Return [x, y] of the center of cell containing provided text 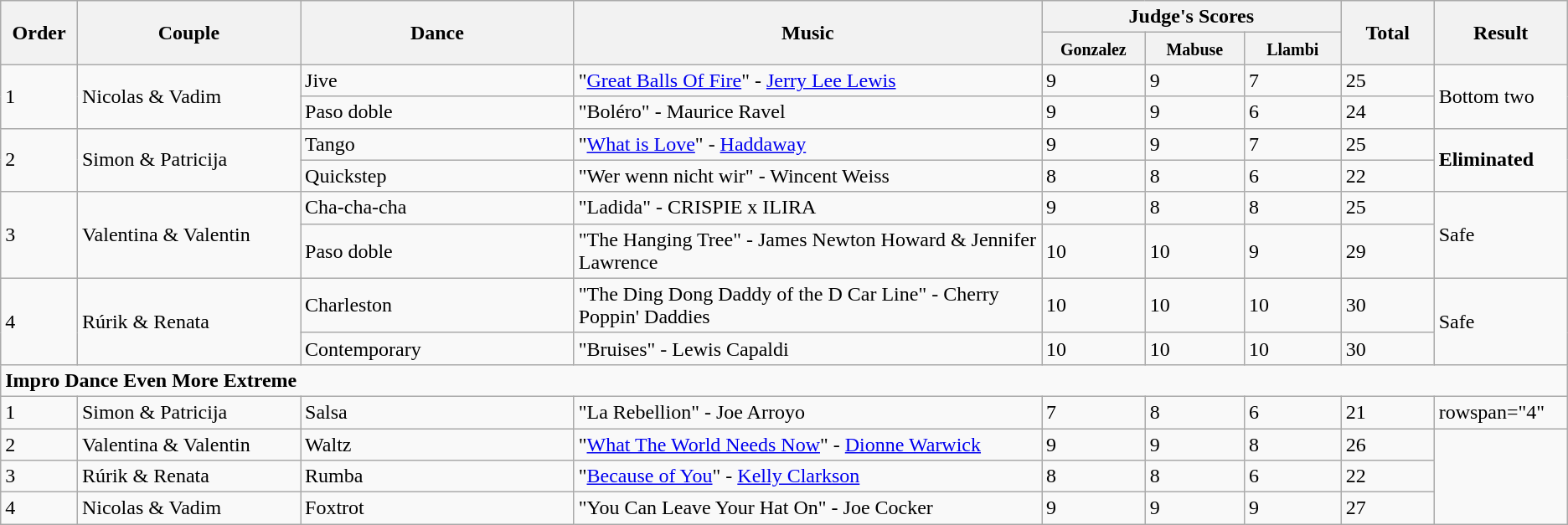
Total [1387, 33]
Quickstep [437, 176]
"The Ding Dong Daddy of the D Car Line" - Cherry Poppin' Daddies [807, 305]
26 [1387, 445]
Foxtrot [437, 508]
27 [1387, 508]
Rumba [437, 476]
"What is Love" - Haddaway [807, 144]
"You Can Leave Your Hat On" - Joe Cocker [807, 508]
Mabuse [1194, 49]
rowspan="4" [1501, 412]
21 [1387, 412]
Jive [437, 80]
Waltz [437, 445]
Tango [437, 144]
"Because of You" - Kelly Clarkson [807, 476]
"Bruises" - Lewis Capaldi [807, 348]
29 [1387, 251]
Contemporary [437, 348]
"Ladida" - CRISPIE x ILIRA [807, 208]
Salsa [437, 412]
"The Hanging Tree" - James Newton Howard & Jennifer Lawrence [807, 251]
Music [807, 33]
"Boléro" - Maurice Ravel [807, 112]
"La Rebellion" - Joe Arroyo [807, 412]
24 [1387, 112]
"Great Balls Of Fire" - Jerry Lee Lewis [807, 80]
"Wer wenn nicht wir" - Wincent Weiss [807, 176]
Charleston [437, 305]
Result [1501, 33]
Order [39, 33]
Bottom two [1501, 96]
Dance [437, 33]
Impro Dance Even More Extreme [784, 380]
Gonzalez [1094, 49]
Eliminated [1501, 160]
"What The World Needs Now" - Dionne Warwick [807, 445]
Llambi [1292, 49]
Couple [188, 33]
Cha-cha-cha [437, 208]
Judge's Scores [1192, 17]
